Return the [x, y] coordinate for the center point of the cell that contains the specified text.  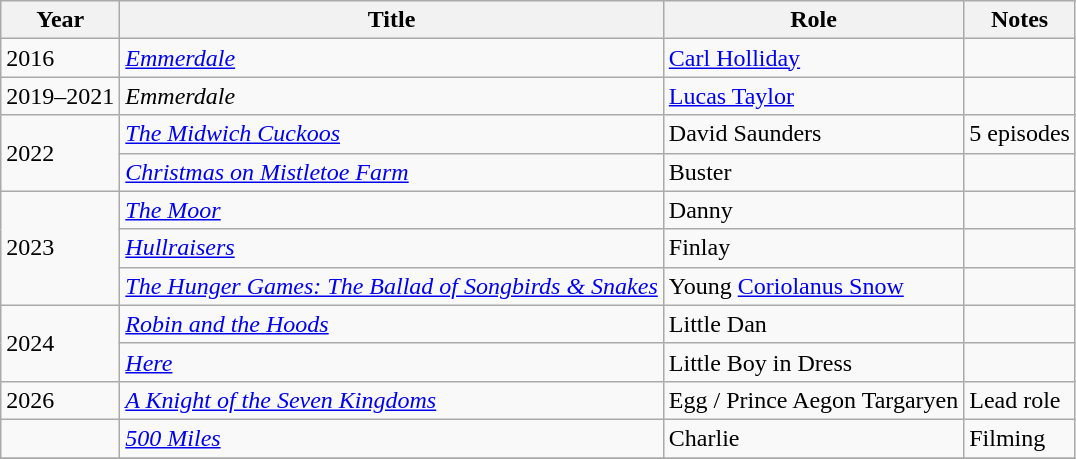
Finlay [813, 248]
Charlie [813, 438]
2023 [60, 248]
Egg / Prince Aegon Targaryen [813, 400]
Little Dan [813, 324]
Danny [813, 210]
Christmas on Mistletoe Farm [392, 172]
5 episodes [1020, 134]
Lead role [1020, 400]
Title [392, 20]
Year [60, 20]
Little Boy in Dress [813, 362]
2026 [60, 400]
The Midwich Cuckoos [392, 134]
2022 [60, 153]
2024 [60, 343]
Role [813, 20]
Young Coriolanus Snow [813, 286]
2016 [60, 58]
Buster [813, 172]
The Moor [392, 210]
Notes [1020, 20]
Hullraisers [392, 248]
A Knight of the Seven Kingdoms [392, 400]
Here [392, 362]
Filming [1020, 438]
The Hunger Games: The Ballad of Songbirds & Snakes [392, 286]
Lucas Taylor [813, 96]
Robin and the Hoods [392, 324]
2019–2021 [60, 96]
500 Miles [392, 438]
Carl Holliday [813, 58]
David Saunders [813, 134]
